Locate the cell with the specified text and output its (x, y) center coordinate. 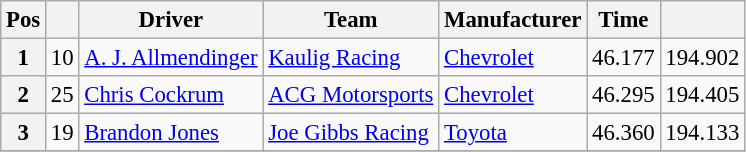
194.902 (702, 58)
Time (624, 20)
Toyota (513, 133)
10 (62, 58)
Pos (24, 20)
Joe Gibbs Racing (351, 133)
46.360 (624, 133)
Team (351, 20)
194.133 (702, 133)
25 (62, 95)
Driver (171, 20)
Chris Cockrum (171, 95)
46.177 (624, 58)
A. J. Allmendinger (171, 58)
Brandon Jones (171, 133)
Manufacturer (513, 20)
1 (24, 58)
ACG Motorsports (351, 95)
194.405 (702, 95)
46.295 (624, 95)
3 (24, 133)
Kaulig Racing (351, 58)
19 (62, 133)
2 (24, 95)
